Extract the [X, Y] coordinate from the center of the cell holding the provided text.  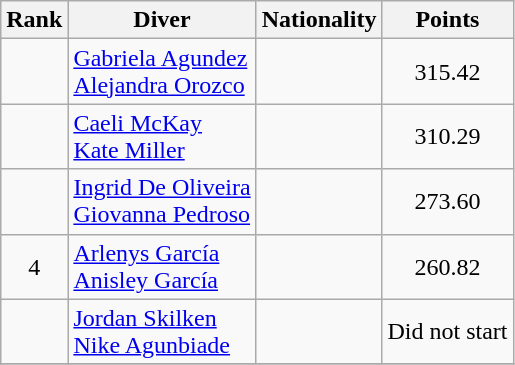
273.60 [448, 202]
4 [34, 266]
Arlenys GarcíaAnisley García [162, 266]
Jordan SkilkenNike Agunbiade [162, 332]
315.42 [448, 72]
Caeli McKayKate Miller [162, 136]
Points [448, 20]
Rank [34, 20]
Gabriela AgundezAlejandra Orozco [162, 72]
Ingrid De OliveiraGiovanna Pedroso [162, 202]
Did not start [448, 332]
310.29 [448, 136]
260.82 [448, 266]
Diver [162, 20]
Nationality [319, 20]
